Return [X, Y] of the center of cell containing provided text 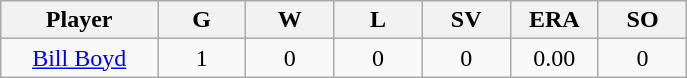
Bill Boyd [80, 58]
L [378, 20]
G [202, 20]
ERA [554, 20]
SO [642, 20]
0.00 [554, 58]
W [290, 20]
Player [80, 20]
SV [466, 20]
1 [202, 58]
